Pinpoint the cell where the given text exists, returning its (x, y) midpoint coordinate. 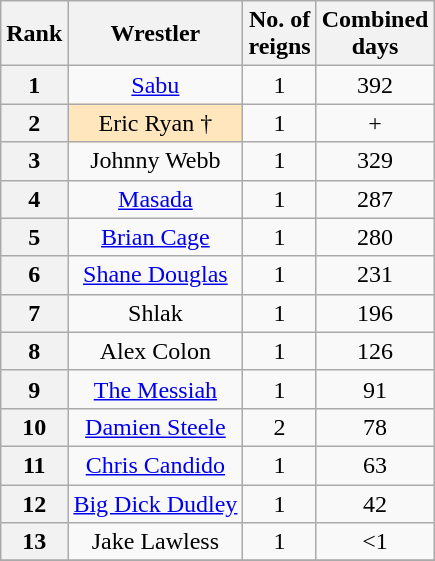
Masada (156, 199)
11 (34, 465)
Combineddays (375, 34)
No. ofreigns (280, 34)
The Messiah (156, 389)
Alex Colon (156, 351)
392 (375, 85)
Wrestler (156, 34)
Chris Candido (156, 465)
231 (375, 275)
Eric Ryan † (156, 123)
8 (34, 351)
Damien Steele (156, 427)
13 (34, 542)
Shlak (156, 313)
287 (375, 199)
4 (34, 199)
63 (375, 465)
Big Dick Dudley (156, 503)
<1 (375, 542)
+ (375, 123)
Johnny Webb (156, 161)
6 (34, 275)
280 (375, 237)
7 (34, 313)
196 (375, 313)
10 (34, 427)
12 (34, 503)
3 (34, 161)
Brian Cage (156, 237)
Sabu (156, 85)
9 (34, 389)
Jake Lawless (156, 542)
329 (375, 161)
78 (375, 427)
126 (375, 351)
42 (375, 503)
5 (34, 237)
Shane Douglas (156, 275)
Rank (34, 34)
91 (375, 389)
